Find where the given text appears and provide that cell's center as [x, y] coordinate. 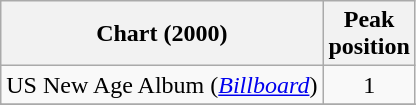
1 [369, 85]
Peakposition [369, 34]
Chart (2000) [162, 34]
US New Age Album (Billboard) [162, 85]
